Identify which cell holds the provided text, then report its (x, y) central coordinate. 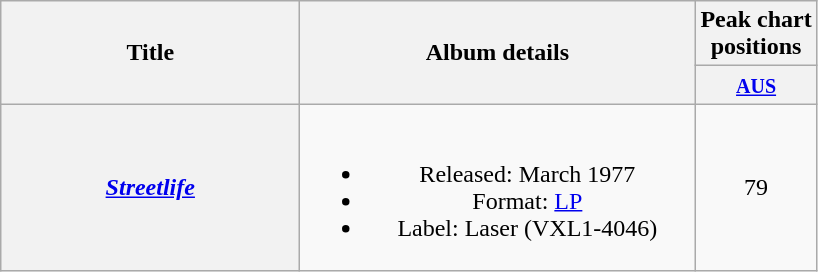
AUS (756, 85)
Released: March 1977Format: LPLabel: Laser (VXL1-4046) (498, 188)
Album details (498, 52)
79 (756, 188)
Title (150, 52)
Streetlife (150, 188)
Peak chartpositions (756, 34)
